Return (x, y) of the center of cell containing provided text 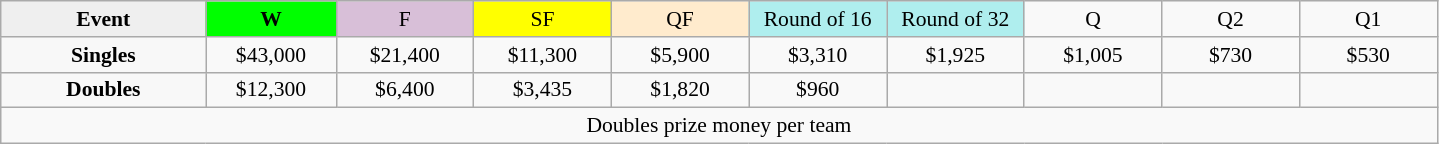
$43,000 (271, 55)
$530 (1368, 55)
$1,820 (680, 90)
SF (543, 19)
$730 (1231, 55)
Doubles (104, 90)
W (271, 19)
Q2 (1231, 19)
Singles (104, 55)
Q1 (1368, 19)
Doubles prize money per team (719, 126)
Round of 16 (818, 19)
$960 (818, 90)
$3,435 (543, 90)
$6,400 (405, 90)
Q (1093, 19)
$1,925 (955, 55)
Round of 32 (955, 19)
$21,400 (405, 55)
Event (104, 19)
$1,005 (1093, 55)
$11,300 (543, 55)
$12,300 (271, 90)
$3,310 (818, 55)
F (405, 19)
QF (680, 19)
$5,900 (680, 55)
